Provide the (x, y) coordinate of the cell's center where the given text is located.  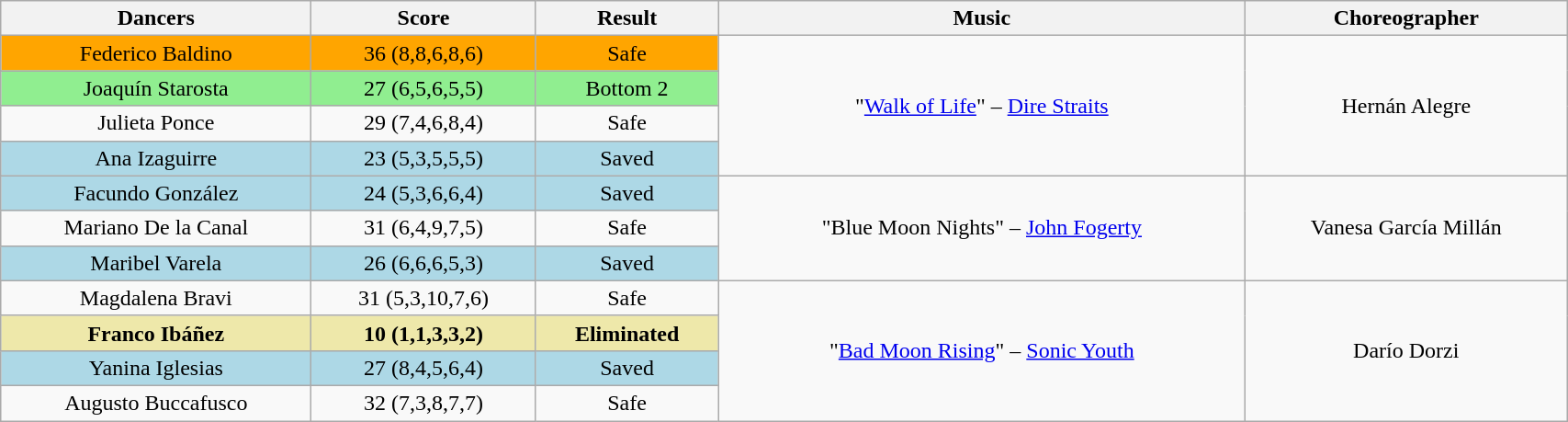
Darío Dorzi (1406, 350)
24 (5,3,6,6,4) (423, 193)
Music (982, 18)
Federico Baldino (156, 53)
32 (7,3,8,7,7) (423, 403)
"Blue Moon Nights" – John Fogerty (982, 228)
Julieta Ponce (156, 123)
36 (8,8,6,8,6) (423, 53)
Mariano De la Canal (156, 228)
Score (423, 18)
Dancers (156, 18)
Eliminated (626, 333)
Maribel Varela (156, 263)
Vanesa García Millán (1406, 228)
27 (6,5,6,5,5) (423, 88)
Facundo González (156, 193)
27 (8,4,5,6,4) (423, 368)
29 (7,4,6,8,4) (423, 123)
Augusto Buccafusco (156, 403)
31 (5,3,10,7,6) (423, 298)
Bottom 2 (626, 88)
Magdalena Bravi (156, 298)
Franco Ibáñez (156, 333)
Ana Izaguirre (156, 158)
26 (6,6,6,5,3) (423, 263)
Hernán Alegre (1406, 106)
Choreographer (1406, 18)
10 (1,1,3,3,2) (423, 333)
Result (626, 18)
"Bad Moon Rising" – Sonic Youth (982, 350)
"Walk of Life" – Dire Straits (982, 106)
31 (6,4,9,7,5) (423, 228)
23 (5,3,5,5,5) (423, 158)
Joaquín Starosta (156, 88)
Yanina Iglesias (156, 368)
